Detect which cell encompasses the target text, then output its (X, Y) center coordinate. 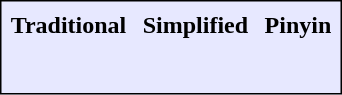
Pinyin (298, 25)
Simplified (195, 25)
Traditional (68, 25)
